Determine the [x, y] coordinate at the center of the cell enclosing the given text.  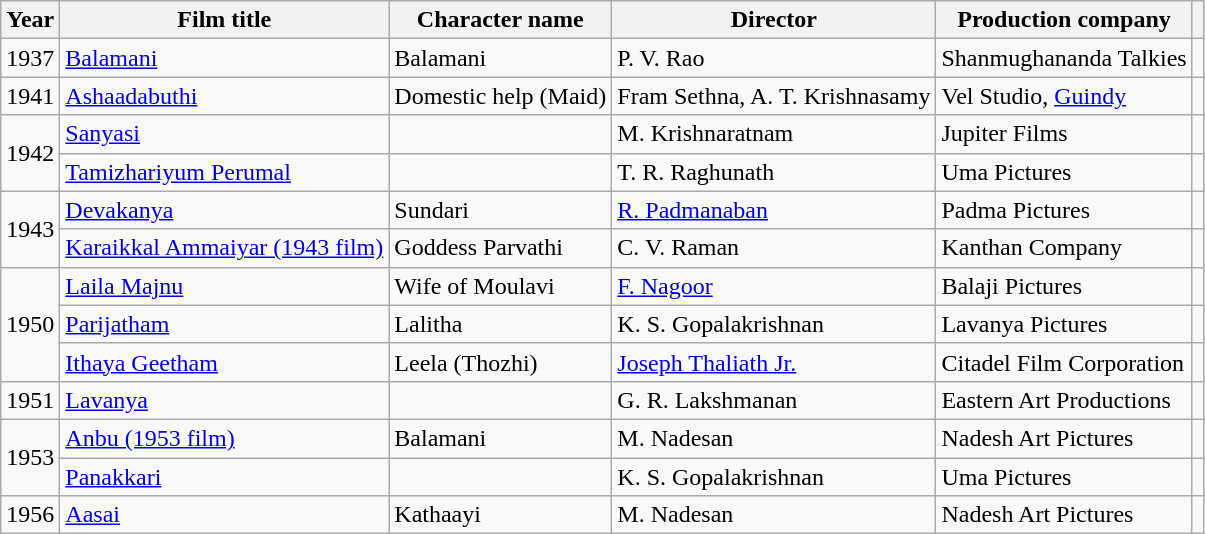
Vel Studio, Guindy [1064, 96]
Goddess Parvathi [500, 248]
P. V. Rao [774, 58]
Devakanya [224, 210]
Domestic help (Maid) [500, 96]
Anbu (1953 film) [224, 438]
Leela (Thozhi) [500, 362]
M. Krishnaratnam [774, 134]
Balaji Pictures [1064, 286]
G. R. Lakshmanan [774, 400]
Fram Sethna, A. T. Krishnasamy [774, 96]
1951 [30, 400]
1956 [30, 515]
Lavanya [224, 400]
1942 [30, 153]
Ashaadabuthi [224, 96]
Character name [500, 20]
Jupiter Films [1064, 134]
F. Nagoor [774, 286]
R. Padmanaban [774, 210]
1941 [30, 96]
Sundari [500, 210]
Lavanya Pictures [1064, 324]
Tamizhariyum Perumal [224, 172]
Film title [224, 20]
1953 [30, 457]
1950 [30, 324]
Sanyasi [224, 134]
T. R. Raghunath [774, 172]
Padma Pictures [1064, 210]
Director [774, 20]
Joseph Thaliath Jr. [774, 362]
Karaikkal Ammaiyar (1943 film) [224, 248]
Citadel Film Corporation [1064, 362]
Production company [1064, 20]
Ithaya Geetham [224, 362]
Kanthan Company [1064, 248]
Lalitha [500, 324]
Laila Majnu [224, 286]
Wife of Moulavi [500, 286]
Shanmughananda Talkies [1064, 58]
Panakkari [224, 477]
Eastern Art Productions [1064, 400]
C. V. Raman [774, 248]
Parijatham [224, 324]
1943 [30, 229]
Kathaayi [500, 515]
Aasai [224, 515]
1937 [30, 58]
Year [30, 20]
